Extract the (X, Y) coordinate from the center of the cell holding the provided text.  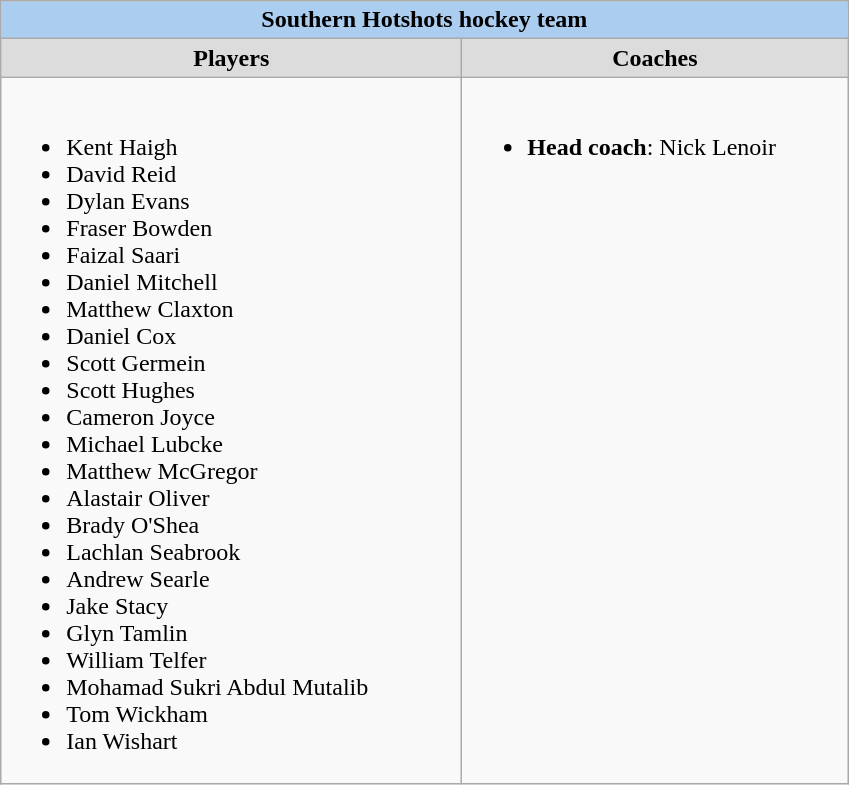
Coaches (655, 58)
Head coach: Nick Lenoir (655, 430)
Players (232, 58)
Southern Hotshots hockey team (424, 20)
